From the cell containing the given text, extract its center point as [X, Y] coordinate. 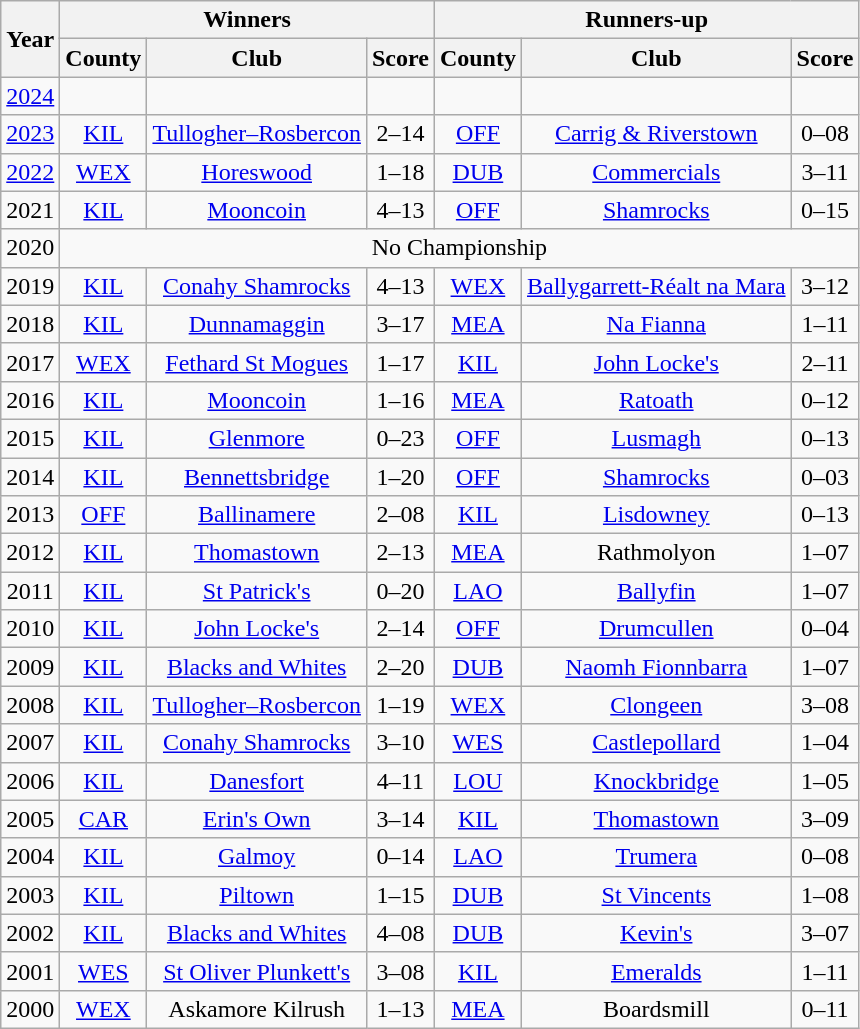
2003 [30, 895]
3–10 [400, 743]
2004 [30, 857]
Lisdowney [656, 515]
2021 [30, 210]
St Oliver Plunkett's [257, 971]
2018 [30, 324]
Danesfort [257, 781]
2019 [30, 286]
Runners-up [646, 20]
0–15 [825, 210]
1–13 [400, 1009]
2–13 [400, 553]
Clongeen [656, 705]
Kevin's [656, 933]
3–14 [400, 819]
2000 [30, 1009]
Fethard St Mogues [257, 362]
2002 [30, 933]
0–04 [825, 629]
2006 [30, 781]
Winners [248, 20]
No Championship [460, 248]
Bennettsbridge [257, 477]
0–14 [400, 857]
1–19 [400, 705]
2012 [30, 553]
Askamore Kilrush [257, 1009]
2007 [30, 743]
2–20 [400, 667]
2014 [30, 477]
Ballyfin [656, 591]
2017 [30, 362]
Commercials [656, 172]
4–08 [400, 933]
2–11 [825, 362]
Trumera [656, 857]
0–03 [825, 477]
2009 [30, 667]
1–08 [825, 895]
4–11 [400, 781]
Knockbridge [656, 781]
Boardsmill [656, 1009]
2001 [30, 971]
0–20 [400, 591]
Horeswood [257, 172]
3–17 [400, 324]
2–08 [400, 515]
1–18 [400, 172]
2005 [30, 819]
Piltown [257, 895]
1–17 [400, 362]
2024 [30, 96]
2015 [30, 438]
Carrig & Riverstown [656, 134]
2022 [30, 172]
Glenmore [257, 438]
3–11 [825, 172]
1–16 [400, 400]
Naomh Fionnbarra [656, 667]
Galmoy [257, 857]
1–15 [400, 895]
Ratoath [656, 400]
2013 [30, 515]
Erin's Own [257, 819]
Drumcullen [656, 629]
Na Fianna [656, 324]
0–12 [825, 400]
1–05 [825, 781]
Year [30, 39]
Castlepollard [656, 743]
2011 [30, 591]
Ballinamere [257, 515]
1–04 [825, 743]
Dunnamaggin [257, 324]
0–23 [400, 438]
2023 [30, 134]
2008 [30, 705]
0–11 [825, 1009]
LOU [478, 781]
3–07 [825, 933]
2016 [30, 400]
St Vincents [656, 895]
Emeralds [656, 971]
3–12 [825, 286]
2020 [30, 248]
1–20 [400, 477]
Lusmagh [656, 438]
Ballygarrett-Réalt na Mara [656, 286]
3–09 [825, 819]
CAR [104, 819]
Rathmolyon [656, 553]
St Patrick's [257, 591]
2010 [30, 629]
